Find where the given text appears and provide that cell's center as [x, y] coordinate. 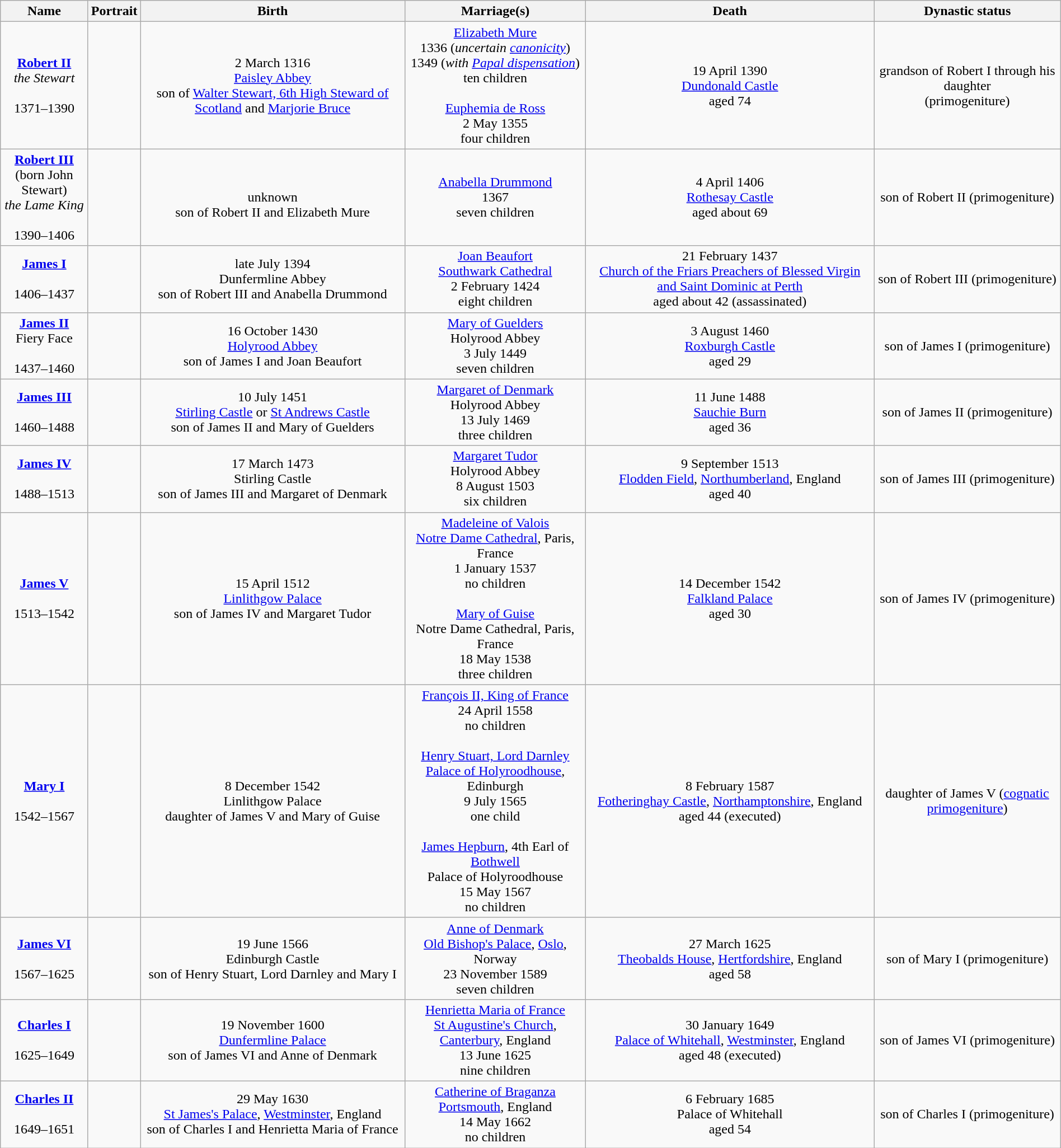
Portrait [114, 11]
10 July 1451Stirling Castle or St Andrews Castleson of James II and Mary of Guelders [273, 412]
Dynastic status [967, 11]
2 March 1316Paisley Abbeyson of Walter Stewart, 6th High Steward of Scotland and Marjorie Bruce [273, 85]
son of James I (primogeniture) [967, 346]
30 January 1649Palace of Whitehall, Westminster, Englandaged 48 (executed) [730, 1040]
11 June 1488Sauchie Burnaged 36 [730, 412]
son of Charles I (primogeniture) [967, 1114]
son of Mary I (primogeniture) [967, 958]
Catherine of BraganzaPortsmouth, England14 May 1662no children [495, 1114]
Name [44, 11]
Margaret of DenmarkHolyrood Abbey13 July 1469three children [495, 412]
son of James IV (primogeniture) [967, 598]
Marriage(s) [495, 11]
15 April 1512Linlithgow Palaceson of James IV and Margaret Tudor [273, 598]
Anne of DenmarkOld Bishop's Palace, Oslo, Norway23 November 1589seven children [495, 958]
son of James II (primogeniture) [967, 412]
19 June 1566Edinburgh Castleson of Henry Stuart, Lord Darnley and Mary I [273, 958]
Robert III(born John Stewart)the Lame King1390–1406 [44, 197]
Mary I1542–1567 [44, 801]
14 December 1542Falkland Palaceaged 30 [730, 598]
Death [730, 11]
Mary of GueldersHolyrood Abbey3 July 1449seven children [495, 346]
late July 1394Dunfermline Abbeyson of Robert III and Anabella Drummond [273, 279]
19 April 1390Dundonald Castleaged 74 [730, 85]
16 October 1430Holyrood Abbeyson of James I and Joan Beaufort [273, 346]
daughter of James V (cognatic primogeniture) [967, 801]
Elizabeth Mure1336 (uncertain canonicity)1349 (with Papal dispensation)ten childrenEuphemia de Ross2 May 1355four children [495, 85]
son of James VI (primogeniture) [967, 1040]
3 August 1460Roxburgh Castleaged 29 [730, 346]
21 February 1437Church of the Friars Preachers of Blessed Virgin and Saint Dominic at Perthaged about 42 (assassinated) [730, 279]
19 November 1600Dunfermline Palaceson of James VI and Anne of Denmark [273, 1040]
8 December 1542Linlithgow Palacedaughter of James V and Mary of Guise [273, 801]
James IIFiery Face1437–1460 [44, 346]
James V1513–1542 [44, 598]
17 March 1473Stirling Castleson of James III and Margaret of Denmark [273, 479]
8 February 1587Fotheringhay Castle, Northamptonshire, Englandaged 44 (executed) [730, 801]
Anabella Drummond1367seven children [495, 197]
son of James III (primogeniture) [967, 479]
James VI1567–1625 [44, 958]
son of Robert II (primogeniture) [967, 197]
James IV1488–1513 [44, 479]
James III1460–1488 [44, 412]
27 March 1625Theobalds House, Hertfordshire, Englandaged 58 [730, 958]
son of Robert III (primogeniture) [967, 279]
Birth [273, 11]
6 February 1685Palace of Whitehallaged 54 [730, 1114]
29 May 1630St James's Palace, Westminster, Englandson of Charles I and Henrietta Maria of France [273, 1114]
Henrietta Maria of FranceSt Augustine's Church, Canterbury, England13 June 1625nine children [495, 1040]
grandson of Robert I through his daughter(primogeniture) [967, 85]
James I1406–1437 [44, 279]
9 September 1513Flodden Field, Northumberland, Englandaged 40 [730, 479]
unknownson of Robert II and Elizabeth Mure [273, 197]
Robert IIthe Stewart1371–1390 [44, 85]
Charles I1625–1649 [44, 1040]
Charles II1649–1651 [44, 1114]
4 April 1406Rothesay Castleaged about 69 [730, 197]
Joan BeaufortSouthwark Cathedral2 February 1424eight children [495, 279]
Margaret TudorHolyrood Abbey8 August 1503six children [495, 479]
